Find where the given text appears and provide that cell's center as [X, Y] coordinate. 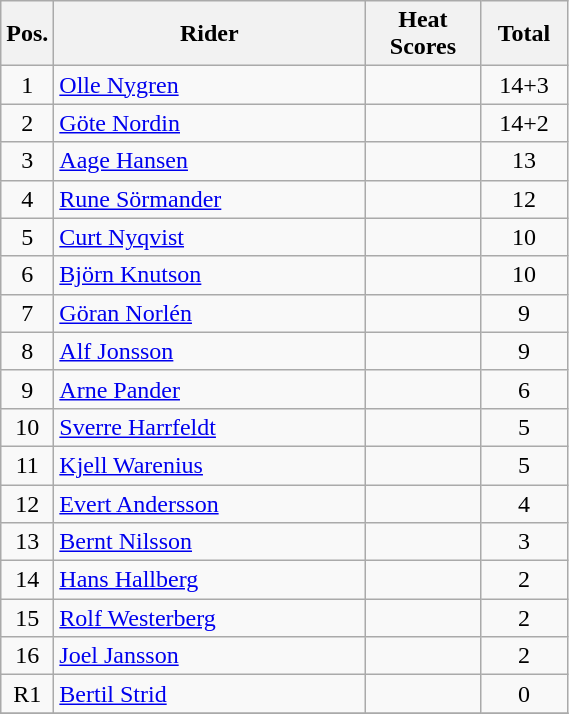
Rolf Westerberg [210, 618]
14 [28, 580]
Bertil Strid [210, 694]
14+3 [524, 85]
Arne Pander [210, 389]
1 [28, 85]
Hans Hallberg [210, 580]
Bernt Nilsson [210, 542]
Evert Andersson [210, 503]
Göte Nordin [210, 123]
Olle Nygren [210, 85]
Göran Norlén [210, 313]
Pos. [28, 34]
Heat Scores [423, 34]
Rune Sörmander [210, 199]
Sverre Harrfeldt [210, 427]
0 [524, 694]
R1 [28, 694]
8 [28, 351]
Aage Hansen [210, 161]
14+2 [524, 123]
15 [28, 618]
Alf Jonsson [210, 351]
Joel Jansson [210, 656]
Kjell Warenius [210, 465]
11 [28, 465]
16 [28, 656]
Total [524, 34]
Rider [210, 34]
Björn Knutson [210, 275]
7 [28, 313]
Curt Nyqvist [210, 237]
